Search for the cell housing the specified text and yield its [X, Y] center coordinate. 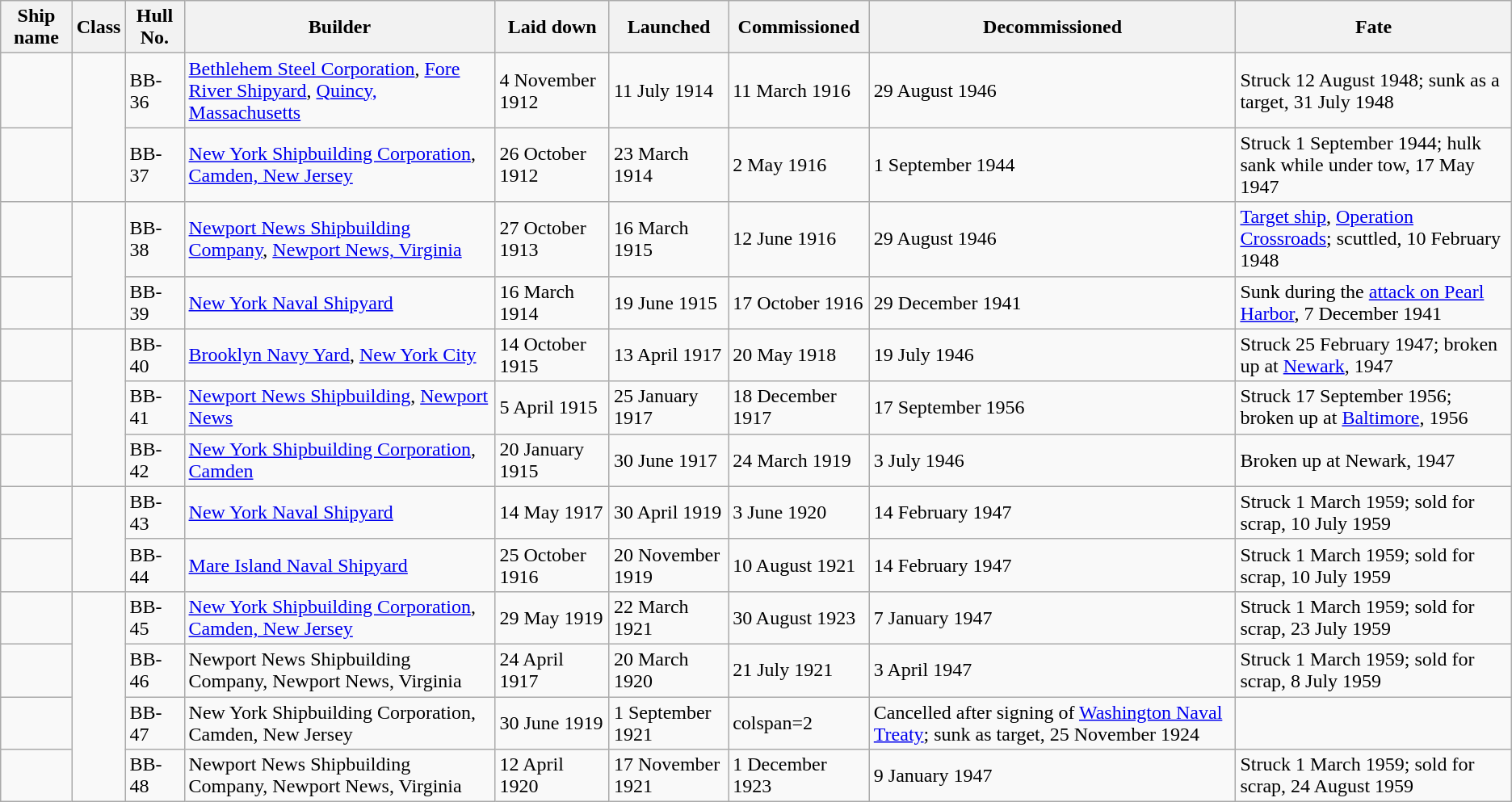
21 July 1921 [800, 670]
Struck 1 March 1959; sold for scrap, 23 July 1959 [1373, 617]
13 April 1917 [669, 355]
3 June 1920 [800, 512]
19 June 1915 [669, 302]
3 April 1947 [1052, 670]
20 March 1920 [669, 670]
29 December 1941 [1052, 302]
Laid down [552, 27]
BB-46 [155, 670]
2 May 1916 [800, 165]
9 January 1947 [1052, 775]
26 October 1912 [552, 165]
BB-43 [155, 512]
5 April 1915 [552, 407]
Brooklyn Navy Yard, New York City [339, 355]
BB-45 [155, 617]
Struck 25 February 1947; broken up at Newark, 1947 [1373, 355]
27 October 1913 [552, 239]
Target ship, Operation Crossroads; scuttled, 10 February 1948 [1373, 239]
30 August 1923 [800, 617]
17 October 1916 [800, 302]
18 December 1917 [800, 407]
17 November 1921 [669, 775]
24 April 1917 [552, 670]
BB-44 [155, 565]
Broken up at Newark, 1947 [1373, 460]
25 October 1916 [552, 565]
4 November 1912 [552, 90]
1 December 1923 [800, 775]
Ship name [36, 27]
19 July 1946 [1052, 355]
BB-41 [155, 407]
BB-37 [155, 165]
Commissioned [800, 27]
22 March 1921 [669, 617]
11 July 1914 [669, 90]
29 May 1919 [552, 617]
BB-42 [155, 460]
Bethlehem Steel Corporation, Fore River Shipyard, Quincy, Massachusetts [339, 90]
16 March 1915 [669, 239]
Struck 1 March 1959; sold for scrap, 24 August 1959 [1373, 775]
12 April 1920 [552, 775]
Decommissioned [1052, 27]
12 June 1916 [800, 239]
Struck 17 September 1956; broken up at Baltimore, 1956 [1373, 407]
Hull No. [155, 27]
Class [99, 27]
Sunk during the attack on Pearl Harbor, 7 December 1941 [1373, 302]
BB-40 [155, 355]
10 August 1921 [800, 565]
14 May 1917 [552, 512]
Fate [1373, 27]
BB-48 [155, 775]
30 April 1919 [669, 512]
1 September 1921 [669, 722]
24 March 1919 [800, 460]
20 May 1918 [800, 355]
17 September 1956 [1052, 407]
BB-47 [155, 722]
BB-38 [155, 239]
New York Shipbuilding Corporation, Camden [339, 460]
16 March 1914 [552, 302]
Struck 1 September 1944; hulk sank while under tow, 17 May 1947 [1373, 165]
23 March 1914 [669, 165]
3 July 1946 [1052, 460]
11 March 1916 [800, 90]
Launched [669, 27]
Newport News Shipbuilding, Newport News [339, 407]
14 October 1915 [552, 355]
1 September 1944 [1052, 165]
Cancelled after signing of Washington Naval Treaty; sunk as target, 25 November 1924 [1052, 722]
Struck 12 August 1948; sunk as a target, 31 July 1948 [1373, 90]
BB-36 [155, 90]
BB-39 [155, 302]
Builder [339, 27]
colspan=2 [800, 722]
20 January 1915 [552, 460]
30 June 1919 [552, 722]
25 January 1917 [669, 407]
Struck 1 March 1959; sold for scrap, 8 July 1959 [1373, 670]
Mare Island Naval Shipyard [339, 565]
20 November 1919 [669, 565]
7 January 1947 [1052, 617]
30 June 1917 [669, 460]
